For the text-containing cell, return its midpoint in [X, Y] coordinate format. 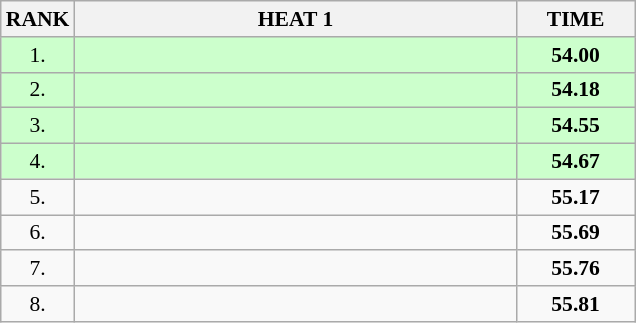
55.69 [576, 233]
54.18 [576, 90]
5. [38, 197]
55.17 [576, 197]
55.76 [576, 269]
54.00 [576, 55]
4. [38, 162]
2. [38, 90]
RANK [38, 19]
6. [38, 233]
7. [38, 269]
3. [38, 126]
TIME [576, 19]
55.81 [576, 304]
HEAT 1 [295, 19]
54.55 [576, 126]
54.67 [576, 162]
8. [38, 304]
1. [38, 55]
